Search for the cell housing the specified text and yield its [x, y] center coordinate. 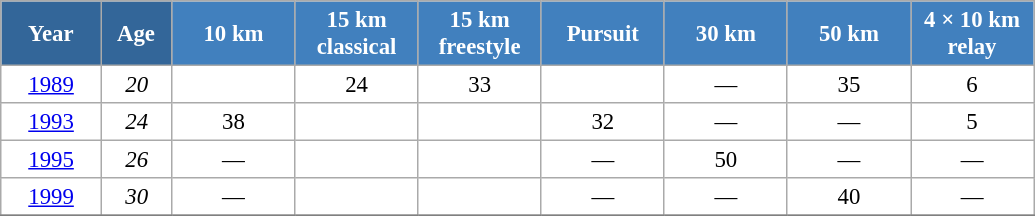
Age [136, 34]
35 [848, 85]
Pursuit [602, 34]
30 km [726, 34]
1993 [52, 122]
15 km freestyle [480, 34]
40 [848, 197]
33 [480, 85]
10 km [234, 34]
20 [136, 85]
1995 [52, 160]
1999 [52, 197]
6 [972, 85]
1989 [52, 85]
30 [136, 197]
38 [234, 122]
4 × 10 km relay [972, 34]
26 [136, 160]
50 [726, 160]
50 km [848, 34]
Year [52, 34]
32 [602, 122]
5 [972, 122]
15 km classical [356, 34]
